Search for the cell housing the specified text and yield its (x, y) center coordinate. 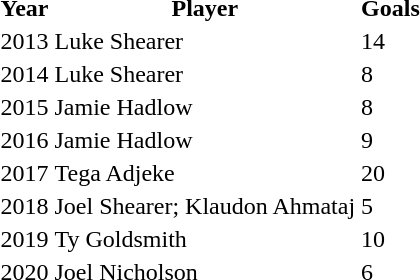
Tega Adjeke (205, 173)
Ty Goldsmith (205, 239)
Joel Shearer; Klaudon Ahmataj (205, 206)
